For the text-containing cell, return its midpoint in (x, y) coordinate format. 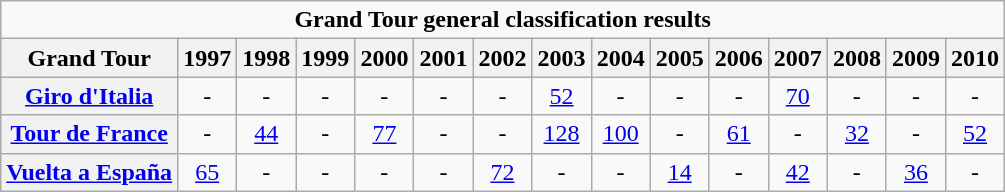
2006 (738, 58)
42 (798, 172)
2004 (620, 58)
Tour de France (90, 134)
32 (856, 134)
70 (798, 96)
2008 (856, 58)
61 (738, 134)
100 (620, 134)
2009 (916, 58)
2007 (798, 58)
2005 (680, 58)
2010 (974, 58)
2001 (444, 58)
2002 (502, 58)
1998 (266, 58)
77 (384, 134)
44 (266, 134)
72 (502, 172)
2003 (562, 58)
Grand Tour general classification results (503, 20)
65 (208, 172)
1997 (208, 58)
14 (680, 172)
1999 (326, 58)
Giro d'Italia (90, 96)
Grand Tour (90, 58)
128 (562, 134)
2000 (384, 58)
Vuelta a España (90, 172)
36 (916, 172)
